Output the [x, y] coordinate of the center of the cell containing the given text.  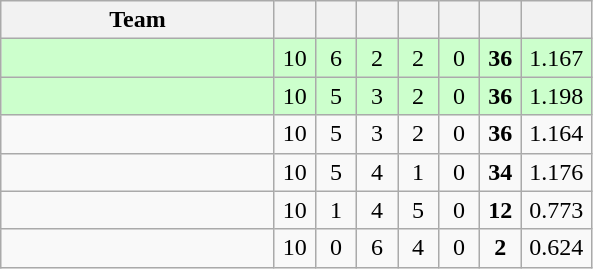
0.624 [556, 248]
1.176 [556, 172]
34 [500, 172]
Team [138, 20]
12 [500, 210]
1.164 [556, 134]
1.167 [556, 58]
0.773 [556, 210]
1.198 [556, 96]
